Provide the [X, Y] coordinate of the cell's center where the given text is located.  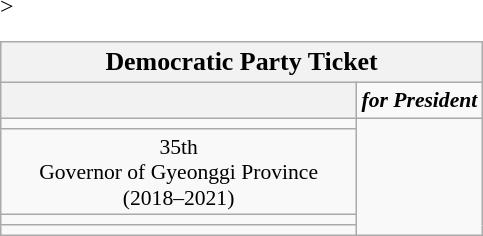
for President [419, 100]
35thGovernor of Gyeonggi Province(2018–2021) [179, 172]
Democratic Party Ticket [242, 62]
